From the cell containing the given text, extract its center point as (X, Y) coordinate. 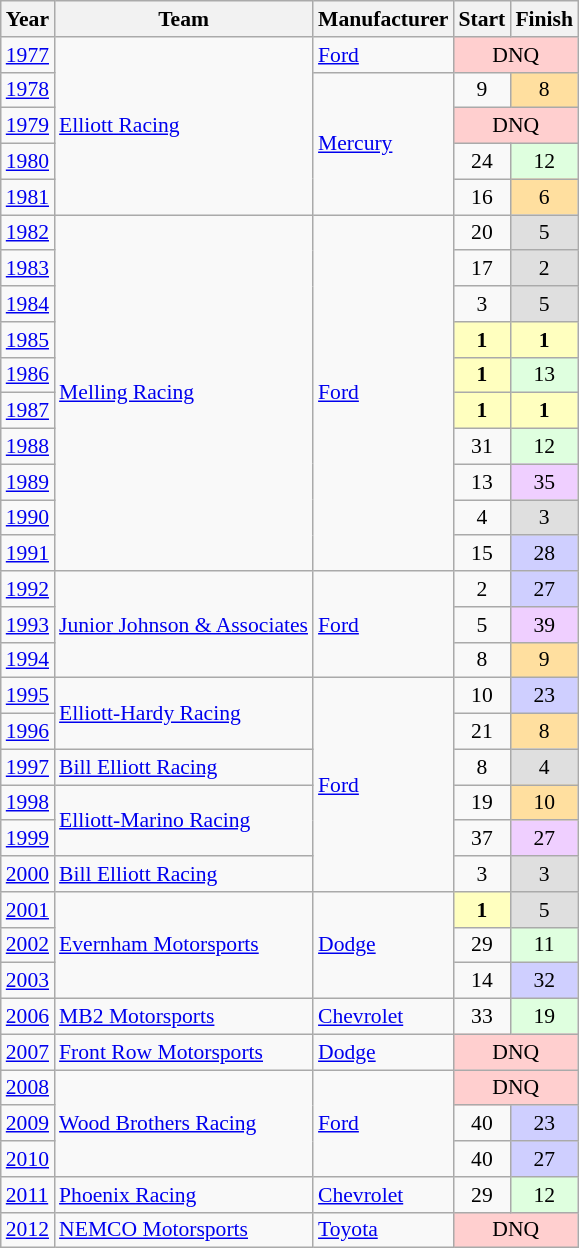
1980 (28, 162)
24 (482, 162)
1989 (28, 482)
2002 (28, 945)
1981 (28, 197)
33 (482, 1017)
28 (544, 554)
20 (482, 233)
31 (482, 447)
Junior Johnson & Associates (184, 624)
6 (544, 197)
Elliott-Marino Racing (184, 820)
1977 (28, 55)
15 (482, 554)
1987 (28, 411)
Finish (544, 19)
1997 (28, 767)
1985 (28, 340)
37 (482, 839)
1984 (28, 304)
Melling Racing (184, 393)
Team (184, 19)
1999 (28, 839)
Elliott Racing (184, 126)
2012 (28, 1230)
Toyota (383, 1230)
21 (482, 732)
39 (544, 625)
32 (544, 981)
11 (544, 945)
35 (544, 482)
1982 (28, 233)
1986 (28, 375)
2007 (28, 1052)
1978 (28, 90)
Elliott-Hardy Racing (184, 714)
1993 (28, 625)
NEMCO Motorsports (184, 1230)
1991 (28, 554)
Manufacturer (383, 19)
1998 (28, 803)
Mercury (383, 143)
1988 (28, 447)
Evernham Motorsports (184, 946)
2000 (28, 874)
2008 (28, 1088)
Phoenix Racing (184, 1195)
2001 (28, 910)
Start (482, 19)
16 (482, 197)
1996 (28, 732)
1994 (28, 660)
1979 (28, 126)
2003 (28, 981)
2006 (28, 1017)
17 (482, 269)
Wood Brothers Racing (184, 1124)
1990 (28, 518)
MB2 Motorsports (184, 1017)
Year (28, 19)
2009 (28, 1124)
1983 (28, 269)
2010 (28, 1159)
2011 (28, 1195)
14 (482, 981)
1992 (28, 589)
1995 (28, 696)
Front Row Motorsports (184, 1052)
